Return [x, y] of the center of cell containing provided text 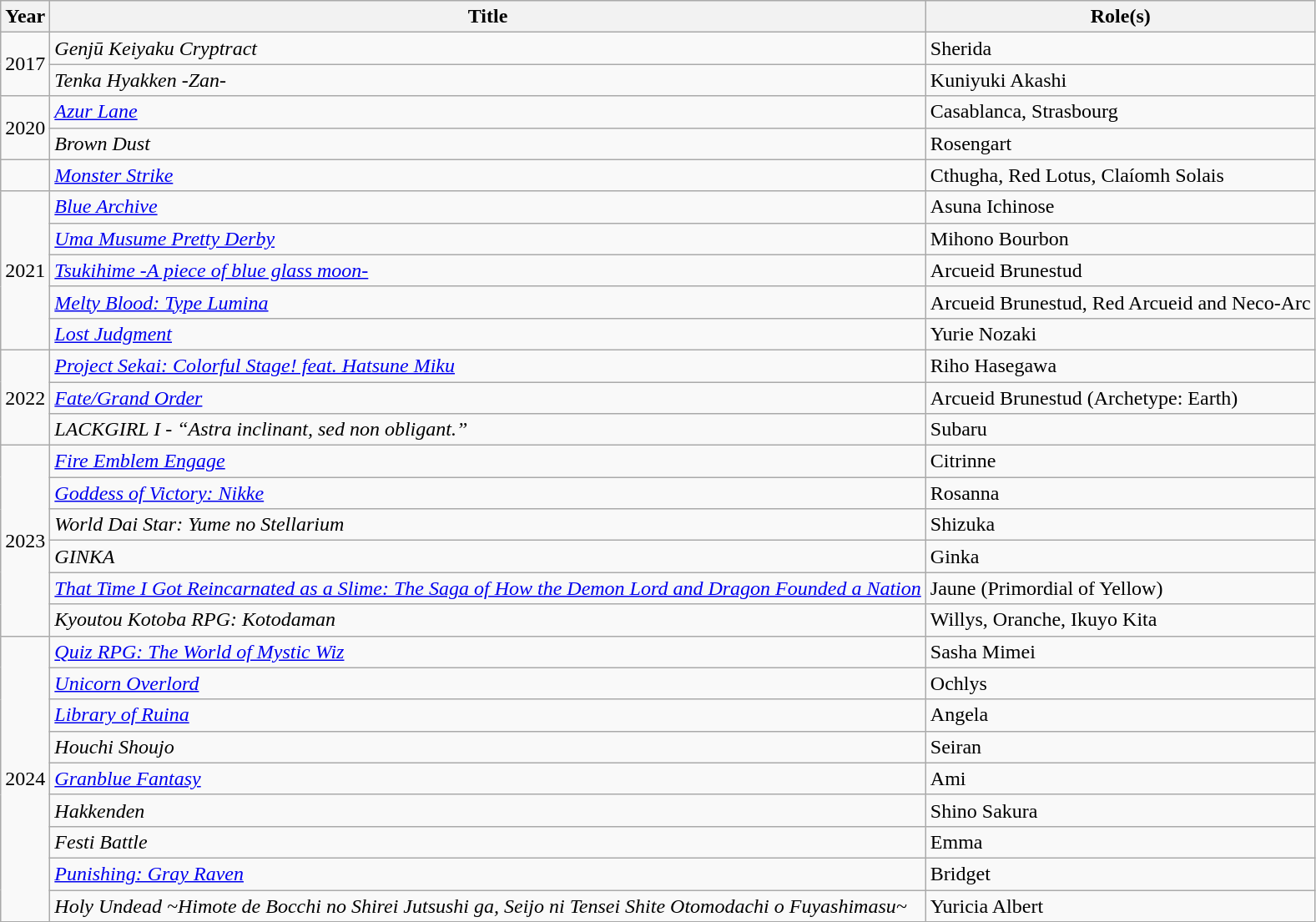
Unicorn Overlord [487, 683]
Festi Battle [487, 842]
Title [487, 17]
Bridget [1120, 874]
Arcueid Brunestud [1120, 270]
Ami [1120, 778]
Goddess of Victory: Nikke [487, 493]
Casablanca, Strasbourg [1120, 112]
Monster Strike [487, 175]
Tenka Hyakken -Zan- [487, 80]
Hakkenden [487, 810]
LACKGIRL I - “Astra inclinant, sed non obligant.” [487, 430]
Uma Musume Pretty Derby [487, 239]
Shino Sakura [1120, 810]
Quiz RPG: The World of Mystic Wiz [487, 652]
Punishing: Gray Raven [487, 874]
Asuna Ichinose [1120, 207]
2020 [25, 128]
GINKA [487, 557]
Ochlys [1120, 683]
Year [25, 17]
Riho Hasegawa [1120, 365]
Angela [1120, 715]
World Dai Star: Yume no Stellarium [487, 525]
Kuniyuki Akashi [1120, 80]
Project Sekai: Colorful Stage! feat. Hatsune Miku [487, 365]
Tsukihime -A piece of blue glass moon- [487, 270]
Cthugha, Red Lotus, Claíomh Solais [1120, 175]
Yuricia Albert [1120, 905]
Arcueid Brunestud, Red Arcueid and Neco-Arc [1120, 302]
2017 [25, 64]
Holy Undead ~Himote de Bocchi no Shirei Jutsushi ga, Seijo ni Tensei Shite Otomodachi o Fuyashimasu~ [487, 905]
Willys, Oranche, Ikuyo Kita [1120, 620]
Melty Blood: Type Lumina [487, 302]
That Time I Got Reincarnated as a Slime: The Saga of How the Demon Lord and Dragon Founded a Nation [487, 588]
Fire Emblem Engage [487, 461]
Rosanna [1120, 493]
Citrinne [1120, 461]
Sherida [1120, 48]
Yurie Nozaki [1120, 334]
Granblue Fantasy [487, 778]
Kyoutou Kotoba RPG: Kotodaman [487, 620]
2024 [25, 779]
2022 [25, 397]
Lost Judgment [487, 334]
Brown Dust [487, 144]
Rosengart [1120, 144]
Shizuka [1120, 525]
Library of Ruina [487, 715]
Seiran [1120, 747]
Houchi Shoujo [487, 747]
Emma [1120, 842]
Arcueid Brunestud (Archetype: Earth) [1120, 398]
Blue Archive [487, 207]
2021 [25, 270]
Mihono Bourbon [1120, 239]
Ginka [1120, 557]
2023 [25, 541]
Azur Lane [487, 112]
Sasha Mimei [1120, 652]
Jaune (Primordial of Yellow) [1120, 588]
Role(s) [1120, 17]
Subaru [1120, 430]
Genjū Keiyaku Cryptract [487, 48]
Fate/Grand Order [487, 398]
